For the text-containing cell, return its midpoint in [X, Y] coordinate format. 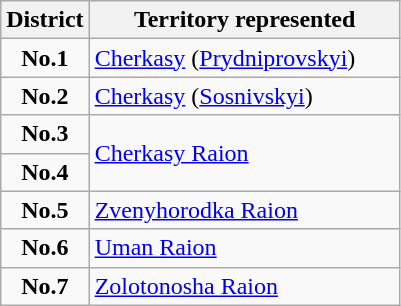
Cherkasy (Sosnivskyi) [244, 96]
Zvenyhorodka Raion [244, 210]
Uman Raion [244, 248]
Territory represented [244, 20]
District [45, 20]
No.3 [45, 134]
Cherkasy Raion [244, 153]
Zolotonosha Raion [244, 286]
No.2 [45, 96]
No.7 [45, 286]
No.1 [45, 58]
Cherkasy (Prydniprovskyi) [244, 58]
No.6 [45, 248]
No.4 [45, 172]
No.5 [45, 210]
